Find where the given text appears and provide that cell's center as [X, Y] coordinate. 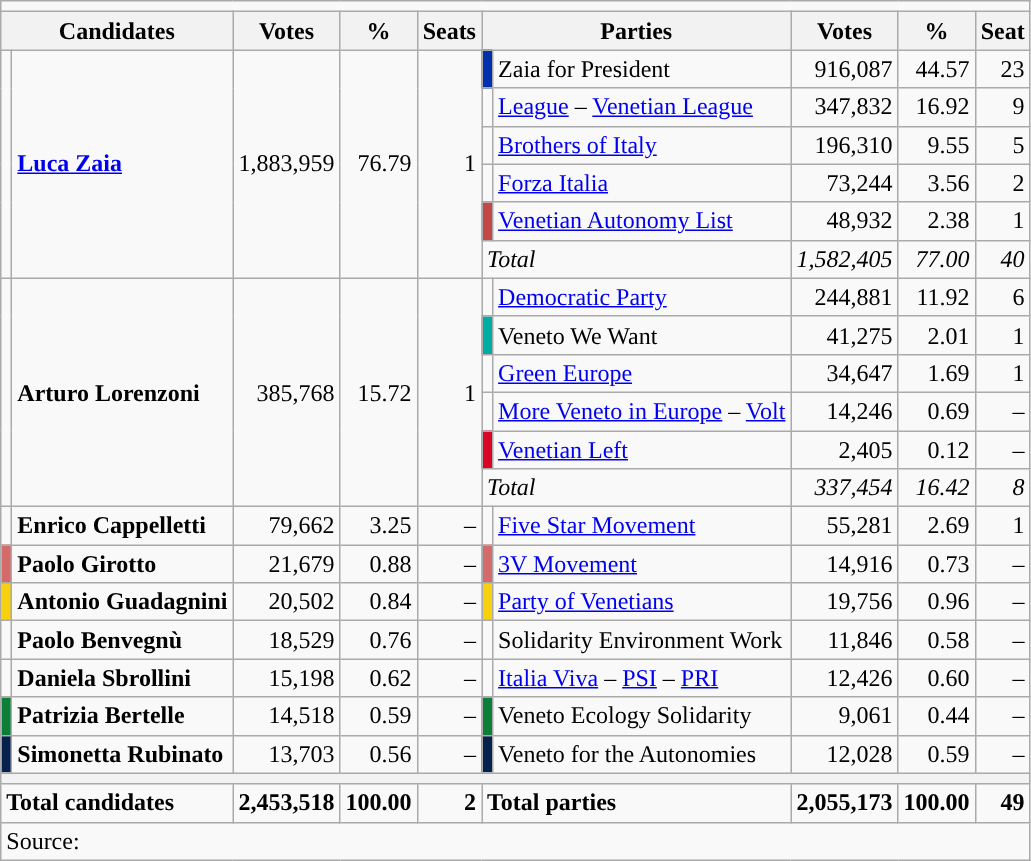
Antonio Guadagnini [122, 602]
Daniela Sbrollini [122, 678]
Veneto for the Autonomies [642, 754]
3V Movement [642, 564]
Patrizia Bertelle [122, 716]
15,198 [286, 678]
16.42 [936, 488]
244,881 [844, 297]
0.56 [378, 754]
3.56 [936, 183]
337,454 [844, 488]
0.73 [936, 564]
23 [1002, 69]
44.57 [936, 69]
Parties [636, 31]
3.25 [378, 526]
1,582,405 [844, 259]
0.44 [936, 716]
916,087 [844, 69]
League – Venetian League [642, 107]
49 [1002, 803]
5 [1002, 145]
48,932 [844, 221]
0.12 [936, 449]
16.92 [936, 107]
Solidarity Environment Work [642, 640]
2.69 [936, 526]
79,662 [286, 526]
6 [1002, 297]
Simonetta Rubinato [122, 754]
Veneto Ecology Solidarity [642, 716]
20,502 [286, 602]
Seats [449, 31]
11.92 [936, 297]
14,916 [844, 564]
Enrico Cappelletti [122, 526]
34,647 [844, 373]
77.00 [936, 259]
0.60 [936, 678]
Luca Zaia [122, 164]
Green Europe [642, 373]
0.58 [936, 640]
196,310 [844, 145]
9,061 [844, 716]
Paolo Girotto [122, 564]
Venetian Autonomy List [642, 221]
Italia Viva – PSI – PRI [642, 678]
11,846 [844, 640]
2,055,173 [844, 803]
19,756 [844, 602]
Total parties [636, 803]
Democratic Party [642, 297]
Venetian Left [642, 449]
1.69 [936, 373]
9 [1002, 107]
347,832 [844, 107]
18,529 [286, 640]
Brothers of Italy [642, 145]
40 [1002, 259]
2.38 [936, 221]
385,768 [286, 392]
2,453,518 [286, 803]
9.55 [936, 145]
14,246 [844, 411]
Source: [516, 841]
0.96 [936, 602]
Five Star Movement [642, 526]
Veneto We Want [642, 335]
41,275 [844, 335]
12,028 [844, 754]
2,405 [844, 449]
Party of Venetians [642, 602]
73,244 [844, 183]
55,281 [844, 526]
13,703 [286, 754]
0.88 [378, 564]
Total candidates [117, 803]
2.01 [936, 335]
0.76 [378, 640]
Arturo Lorenzoni [122, 392]
Candidates [117, 31]
76.79 [378, 164]
Seat [1002, 31]
Forza Italia [642, 183]
1,883,959 [286, 164]
More Veneto in Europe – Volt [642, 411]
0.84 [378, 602]
8 [1002, 488]
0.69 [936, 411]
0.62 [378, 678]
Zaia for President [642, 69]
Paolo Benvegnù [122, 640]
12,426 [844, 678]
15.72 [378, 392]
21,679 [286, 564]
14,518 [286, 716]
